Return [x, y] of the center of cell containing provided text 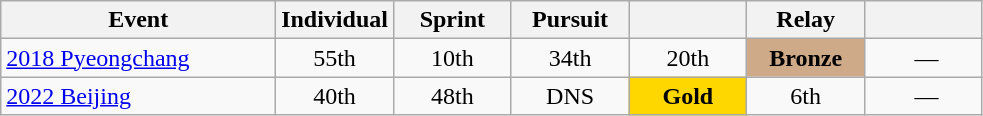
10th [452, 58]
34th [570, 58]
Relay [806, 20]
55th [335, 58]
2018 Pyeongchang [138, 58]
Sprint [452, 20]
Gold [688, 96]
Individual [335, 20]
2022 Beijing [138, 96]
Bronze [806, 58]
Pursuit [570, 20]
Event [138, 20]
6th [806, 96]
20th [688, 58]
DNS [570, 96]
40th [335, 96]
48th [452, 96]
